Extract the [x, y] coordinate from the center of the cell holding the provided text.  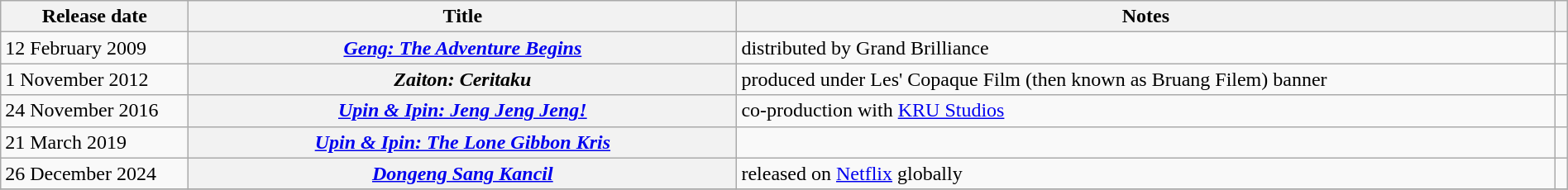
distributed by Grand Brilliance [1146, 48]
Geng: The Adventure Begins [463, 48]
Upin & Ipin: Jeng Jeng Jeng! [463, 111]
12 February 2009 [94, 48]
1 November 2012 [94, 79]
co-production with KRU Studios [1146, 111]
Notes [1146, 17]
26 December 2024 [94, 173]
Release date [94, 17]
released on Netflix globally [1146, 173]
24 November 2016 [94, 111]
Dongeng Sang Kancil [463, 173]
21 March 2019 [94, 142]
Zaiton: Ceritaku [463, 79]
Title [463, 17]
Upin & Ipin: The Lone Gibbon Kris [463, 142]
produced under Les' Copaque Film (then known as Bruang Filem) banner [1146, 79]
